Determine the [x, y] coordinate at the center of the cell enclosing the given text.  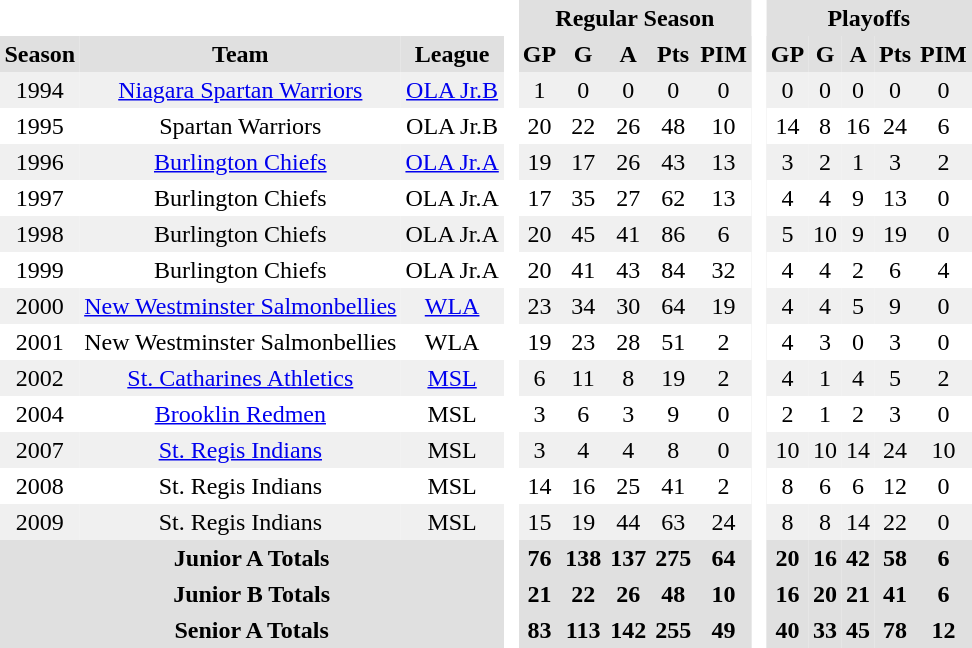
2009 [40, 522]
137 [628, 558]
84 [674, 270]
Junior A Totals [252, 558]
138 [584, 558]
11 [584, 378]
32 [724, 270]
40 [787, 630]
34 [584, 306]
Niagara Spartan Warriors [240, 90]
63 [674, 522]
2001 [40, 342]
Spartan Warriors [240, 126]
Playoffs [868, 18]
Regular Season [634, 18]
33 [826, 630]
1997 [40, 198]
76 [539, 558]
51 [674, 342]
35 [584, 198]
1994 [40, 90]
275 [674, 558]
83 [539, 630]
Senior A Totals [252, 630]
Season [40, 54]
28 [628, 342]
League [452, 54]
2007 [40, 450]
1995 [40, 126]
58 [896, 558]
25 [628, 486]
255 [674, 630]
142 [628, 630]
30 [628, 306]
Brooklin Redmen [240, 414]
2008 [40, 486]
62 [674, 198]
1998 [40, 234]
1999 [40, 270]
44 [628, 522]
78 [896, 630]
2004 [40, 414]
42 [858, 558]
113 [584, 630]
27 [628, 198]
Junior B Totals [252, 594]
2000 [40, 306]
Team [240, 54]
2002 [40, 378]
15 [539, 522]
1996 [40, 162]
86 [674, 234]
St. Catharines Athletics [240, 378]
49 [724, 630]
